Search for the cell housing the specified text and yield its (X, Y) center coordinate. 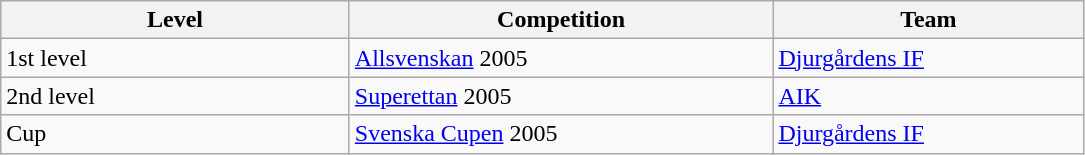
1st level (176, 58)
2nd level (176, 96)
Competition (561, 20)
Cup (176, 134)
Svenska Cupen 2005 (561, 134)
Superettan 2005 (561, 96)
Team (928, 20)
Allsvenskan 2005 (561, 58)
Level (176, 20)
AIK (928, 96)
